Output the (x, y) coordinate of the center of the cell containing the given text.  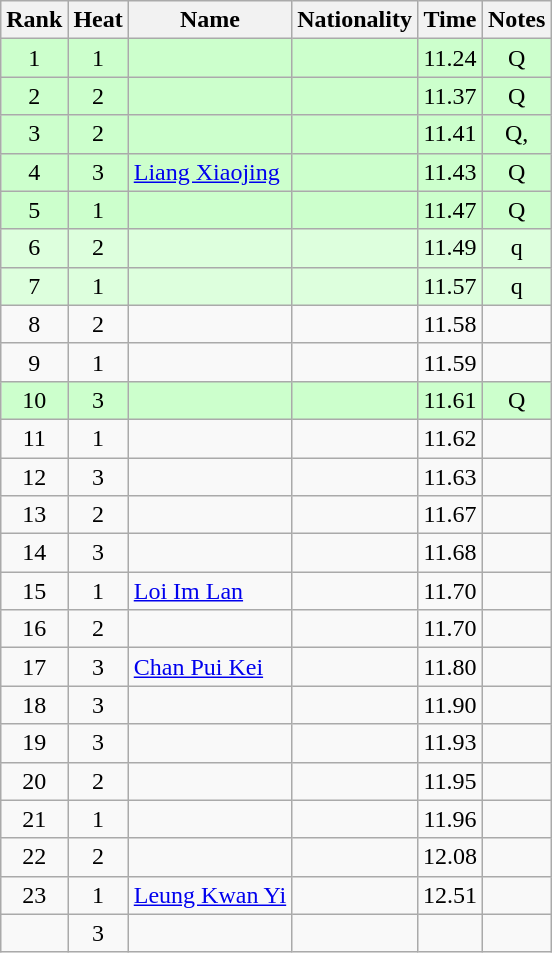
Notes (517, 20)
13 (34, 515)
Liang Xiaojing (210, 172)
9 (34, 362)
11.59 (450, 362)
16 (34, 629)
11.41 (450, 134)
11.58 (450, 324)
6 (34, 248)
Heat (98, 20)
11.80 (450, 667)
12.51 (450, 895)
14 (34, 553)
19 (34, 743)
4 (34, 172)
23 (34, 895)
17 (34, 667)
8 (34, 324)
11.93 (450, 743)
11.43 (450, 172)
12.08 (450, 857)
Nationality (355, 20)
11.62 (450, 438)
10 (34, 400)
18 (34, 705)
20 (34, 781)
11.49 (450, 248)
11 (34, 438)
Name (210, 20)
11.61 (450, 400)
11.57 (450, 286)
5 (34, 210)
11.63 (450, 477)
7 (34, 286)
Q, (517, 134)
11.67 (450, 515)
Time (450, 20)
Chan Pui Kei (210, 667)
11.24 (450, 58)
22 (34, 857)
11.90 (450, 705)
Rank (34, 20)
11.37 (450, 96)
11.95 (450, 781)
11.96 (450, 819)
11.47 (450, 210)
Leung Kwan Yi (210, 895)
21 (34, 819)
15 (34, 591)
Loi Im Lan (210, 591)
11.68 (450, 553)
12 (34, 477)
